Pinpoint the cell where the given text exists, returning its [X, Y] midpoint coordinate. 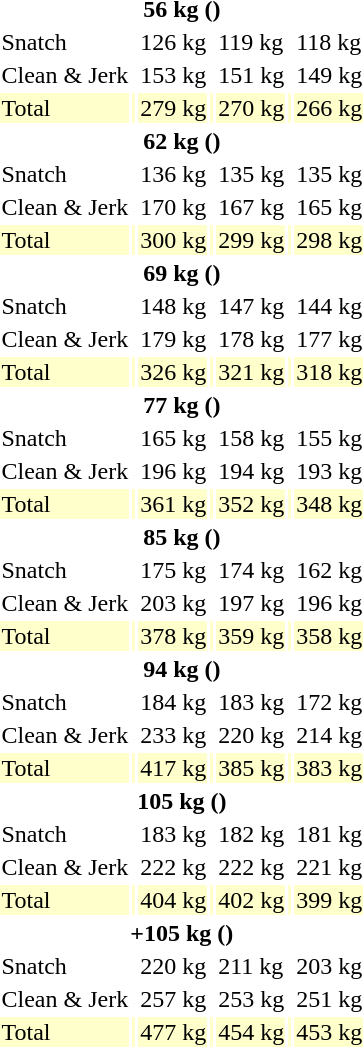
179 kg [174, 339]
352 kg [252, 504]
299 kg [252, 240]
147 kg [252, 306]
175 kg [174, 570]
257 kg [174, 999]
279 kg [174, 108]
321 kg [252, 372]
194 kg [252, 471]
148 kg [174, 306]
153 kg [174, 75]
182 kg [252, 834]
253 kg [252, 999]
361 kg [174, 504]
165 kg [174, 438]
404 kg [174, 900]
174 kg [252, 570]
378 kg [174, 636]
326 kg [174, 372]
126 kg [174, 42]
385 kg [252, 768]
178 kg [252, 339]
196 kg [174, 471]
158 kg [252, 438]
300 kg [174, 240]
119 kg [252, 42]
211 kg [252, 966]
184 kg [174, 702]
402 kg [252, 900]
151 kg [252, 75]
135 kg [252, 174]
203 kg [174, 603]
454 kg [252, 1032]
417 kg [174, 768]
359 kg [252, 636]
233 kg [174, 735]
270 kg [252, 108]
197 kg [252, 603]
136 kg [174, 174]
477 kg [174, 1032]
167 kg [252, 207]
170 kg [174, 207]
